Search for the cell housing the specified text and yield its [x, y] center coordinate. 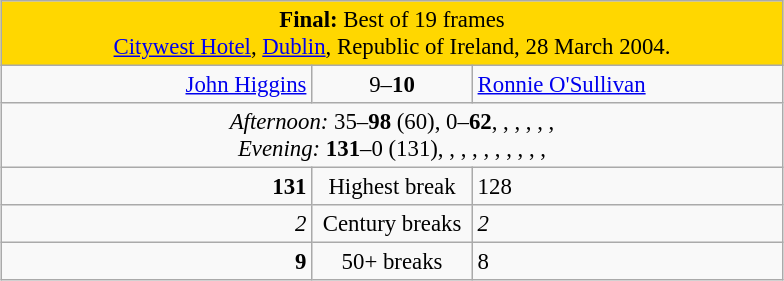
50+ breaks [392, 262]
Century breaks [392, 224]
9–10 [392, 85]
Afternoon: 35–98 (60), 0–62, , , , , , Evening: 131–0 (131), , , , , , , , , , [392, 136]
Highest break [392, 187]
Ronnie O'Sullivan [628, 85]
131 [156, 187]
8 [628, 262]
Final: Best of 19 framesCitywest Hotel, Dublin, Republic of Ireland, 28 March 2004. [392, 34]
128 [628, 187]
John Higgins [156, 85]
9 [156, 262]
